Output the (x, y) coordinate of the center of the cell containing the given text.  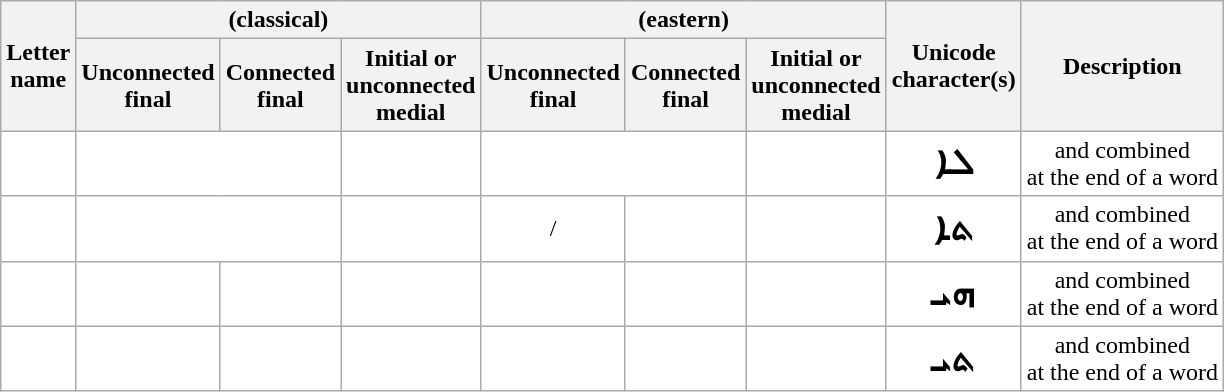
Description (1122, 66)
(classical) (278, 20)
ܗܝ (954, 294)
ܠܐ (954, 164)
(eastern) (684, 20)
ܬܐ (954, 228)
/ (553, 228)
ܬܝ (954, 358)
Lettername (38, 66)
Unicodecharacter(s) (954, 66)
